Return (x, y) of the center of cell containing provided text 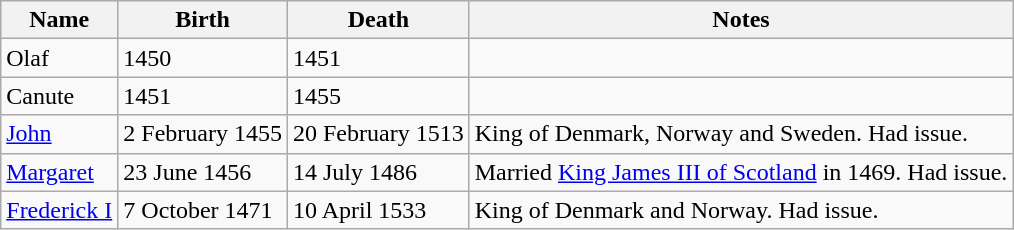
Canute (60, 96)
20 February 1513 (378, 134)
14 July 1486 (378, 172)
1450 (203, 58)
Birth (203, 20)
1455 (378, 96)
Margaret (60, 172)
2 February 1455 (203, 134)
Notes (741, 20)
Married King James III of Scotland in 1469. Had issue. (741, 172)
King of Denmark and Norway. Had issue. (741, 210)
Olaf (60, 58)
Name (60, 20)
King of Denmark, Norway and Sweden. Had issue. (741, 134)
10 April 1533 (378, 210)
Death (378, 20)
Frederick I (60, 210)
23 June 1456 (203, 172)
John (60, 134)
7 October 1471 (203, 210)
